Determine the (X, Y) coordinate at the center of the cell enclosing the given text.  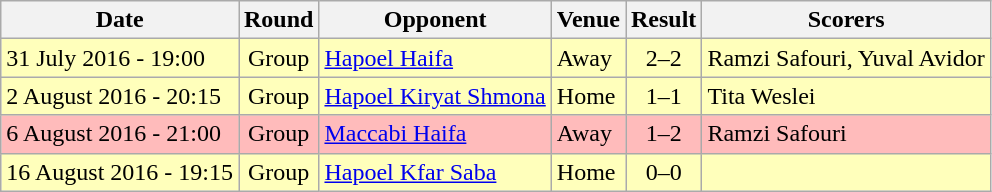
Venue (588, 20)
Ramzi Safouri, Yuval Avidor (846, 58)
Result (664, 20)
Hapoel Haifa (435, 58)
0–0 (664, 172)
16 August 2016 - 19:15 (120, 172)
Maccabi Haifa (435, 134)
Ramzi Safouri (846, 134)
2–2 (664, 58)
6 August 2016 - 21:00 (120, 134)
Date (120, 20)
2 August 2016 - 20:15 (120, 96)
Hapoel Kiryat Shmona (435, 96)
Round (278, 20)
Hapoel Kfar Saba (435, 172)
31 July 2016 - 19:00 (120, 58)
Scorers (846, 20)
Tita Weslei (846, 96)
Opponent (435, 20)
1–1 (664, 96)
1–2 (664, 134)
